Find where the given text appears and provide that cell's center as [x, y] coordinate. 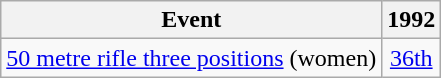
36th [412, 58]
Event [192, 20]
1992 [412, 20]
50 metre rifle three positions (women) [192, 58]
